From the cell containing the given text, extract its center point as (X, Y) coordinate. 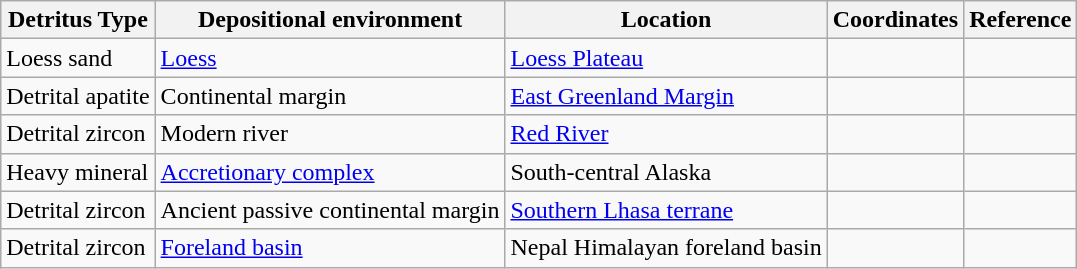
Southern Lhasa terrane (666, 210)
Detrital apatite (78, 96)
Red River (666, 134)
Reference (1020, 20)
East Greenland Margin (666, 96)
Coordinates (895, 20)
Continental margin (330, 96)
Loess Plateau (666, 58)
Foreland basin (330, 248)
Loess (330, 58)
Depositional environment (330, 20)
Location (666, 20)
Loess sand (78, 58)
Ancient passive continental margin (330, 210)
South-central Alaska (666, 172)
Nepal Himalayan foreland basin (666, 248)
Heavy mineral (78, 172)
Modern river (330, 134)
Detritus Type (78, 20)
Accretionary complex (330, 172)
